Output the (X, Y) coordinate of the center of the cell containing the given text.  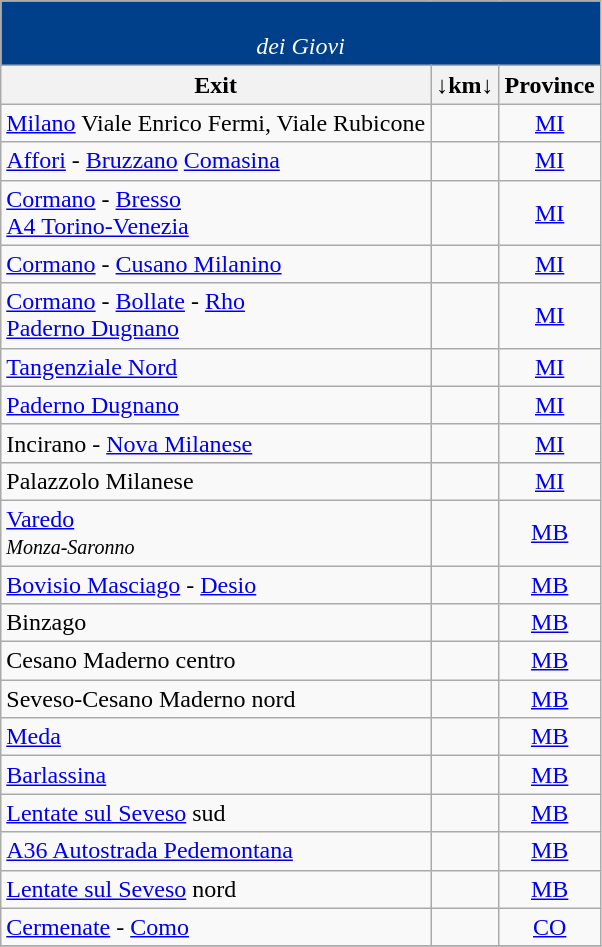
dei Giovi (301, 34)
Province (550, 85)
Cesano Maderno centro (216, 661)
Cormano - Cusano Milanino (216, 264)
Lentate sul Seveso sud (216, 813)
Cermenate - Como (216, 927)
↓km↓ (465, 85)
Milano Viale Enrico Fermi, Viale Rubicone (216, 123)
Varedo Monza-Saronno (216, 532)
Binzago (216, 623)
Palazzolo Milanese (216, 481)
CO (550, 927)
A36 Autostrada Pedemontana (216, 851)
Lentate sul Seveso nord (216, 889)
Incirano - Nova Milanese (216, 443)
Cormano - Bresso A4 Torino-Venezia (216, 212)
Barlassina (216, 775)
Paderno Dugnano (216, 405)
Cormano - Bollate - Rho Paderno Dugnano (216, 316)
Meda (216, 737)
Seveso-Cesano Maderno nord (216, 699)
Bovisio Masciago - Desio (216, 585)
Affori - Bruzzano Comasina (216, 161)
Exit (216, 85)
Tangenziale Nord (216, 367)
